Determine the (X, Y) coordinate at the center of the cell enclosing the given text.  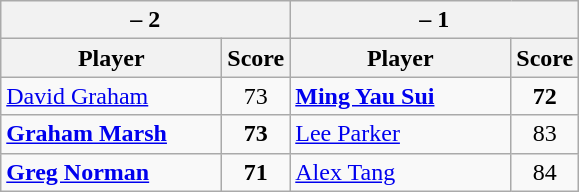
Alex Tang (400, 172)
71 (256, 172)
David Graham (112, 96)
Graham Marsh (112, 134)
Greg Norman (112, 172)
Ming Yau Sui (400, 96)
– 2 (146, 20)
72 (545, 96)
84 (545, 172)
Lee Parker (400, 134)
– 1 (434, 20)
83 (545, 134)
